From the cell containing the given text, extract its center point as (X, Y) coordinate. 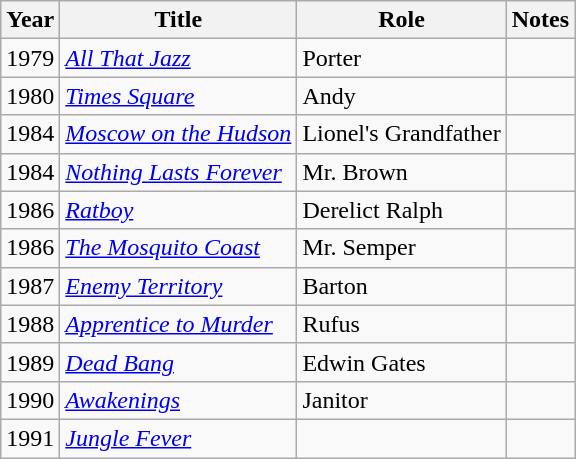
Rufus (402, 324)
Andy (402, 96)
Year (30, 20)
Janitor (402, 400)
Times Square (178, 96)
Nothing Lasts Forever (178, 172)
1979 (30, 58)
Notes (540, 20)
1980 (30, 96)
Title (178, 20)
Ratboy (178, 210)
All That Jazz (178, 58)
Awakenings (178, 400)
Jungle Fever (178, 438)
1991 (30, 438)
Enemy Territory (178, 286)
Moscow on the Hudson (178, 134)
Barton (402, 286)
Dead Bang (178, 362)
1988 (30, 324)
Role (402, 20)
Mr. Brown (402, 172)
Mr. Semper (402, 248)
1987 (30, 286)
Derelict Ralph (402, 210)
The Mosquito Coast (178, 248)
1990 (30, 400)
1989 (30, 362)
Apprentice to Murder (178, 324)
Porter (402, 58)
Lionel's Grandfather (402, 134)
Edwin Gates (402, 362)
